For the text-containing cell, return its midpoint in (X, Y) coordinate format. 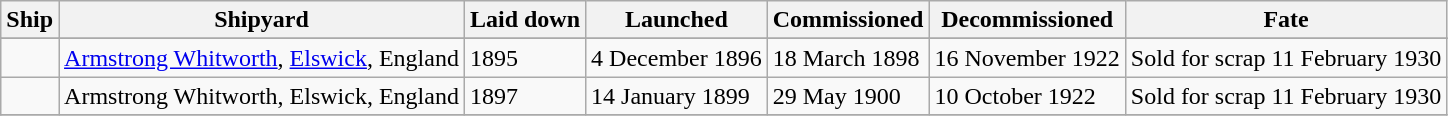
18 March 1898 (848, 58)
Fate (1286, 20)
Commissioned (848, 20)
Decommissioned (1027, 20)
29 May 1900 (848, 96)
Laid down (524, 20)
1895 (524, 58)
Shipyard (262, 20)
Launched (677, 20)
14 January 1899 (677, 96)
4 December 1896 (677, 58)
10 October 1922 (1027, 96)
16 November 1922 (1027, 58)
Ship (30, 20)
1897 (524, 96)
